Provide the [x, y] coordinate of the cell's center where the given text is located.  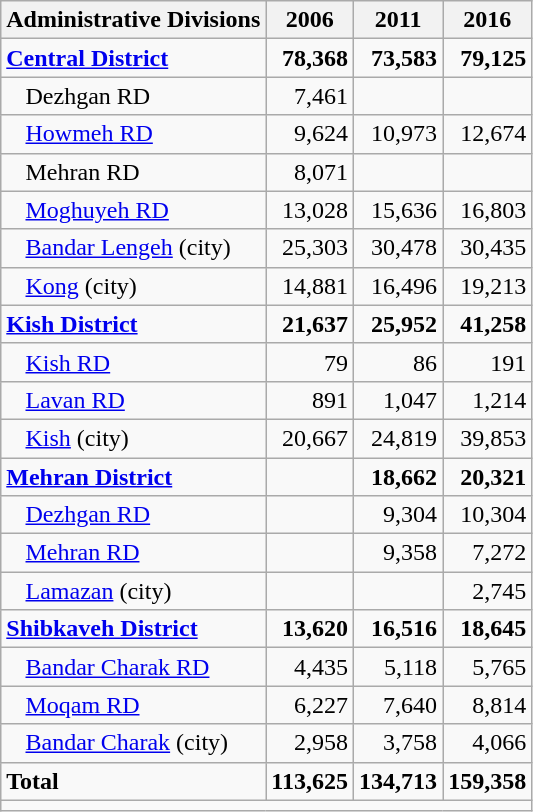
2016 [488, 20]
30,478 [398, 248]
13,028 [310, 210]
20,321 [488, 477]
12,674 [488, 134]
24,819 [398, 438]
16,803 [488, 210]
Central District [134, 58]
25,952 [398, 324]
7,640 [398, 705]
30,435 [488, 248]
1,047 [398, 400]
5,118 [398, 667]
Kish (city) [134, 438]
20,667 [310, 438]
134,713 [398, 781]
8,814 [488, 705]
7,272 [488, 553]
78,368 [310, 58]
Total [134, 781]
Moqam RD [134, 705]
9,304 [398, 515]
41,258 [488, 324]
Kong (city) [134, 286]
8,071 [310, 172]
86 [398, 362]
2,958 [310, 743]
10,973 [398, 134]
79 [310, 362]
2006 [310, 20]
Lavan RD [134, 400]
6,227 [310, 705]
Shibkaveh District [134, 629]
19,213 [488, 286]
5,765 [488, 667]
25,303 [310, 248]
18,645 [488, 629]
Mehran District [134, 477]
13,620 [310, 629]
9,358 [398, 553]
4,066 [488, 743]
2011 [398, 20]
16,496 [398, 286]
Bandar Charak RD [134, 667]
10,304 [488, 515]
Kish District [134, 324]
15,636 [398, 210]
79,125 [488, 58]
Lamazan (city) [134, 591]
159,358 [488, 781]
2,745 [488, 591]
891 [310, 400]
39,853 [488, 438]
16,516 [398, 629]
7,461 [310, 96]
18,662 [398, 477]
113,625 [310, 781]
Administrative Divisions [134, 20]
Howmeh RD [134, 134]
Bandar Charak (city) [134, 743]
73,583 [398, 58]
14,881 [310, 286]
191 [488, 362]
4,435 [310, 667]
Bandar Lengeh (city) [134, 248]
1,214 [488, 400]
Moghuyeh RD [134, 210]
21,637 [310, 324]
Kish RD [134, 362]
3,758 [398, 743]
9,624 [310, 134]
